Determine the (x, y) coordinate at the center of the cell enclosing the given text.  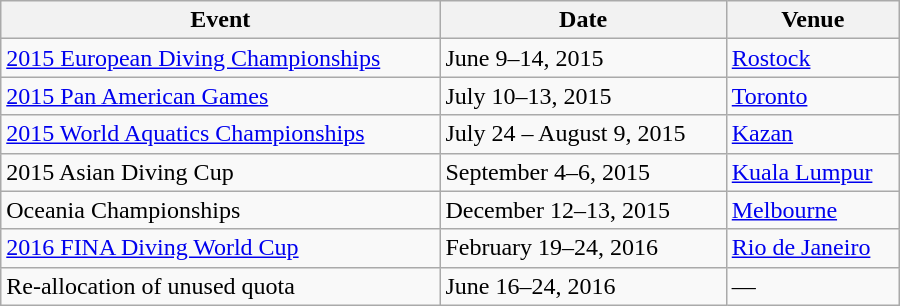
Rio de Janeiro (812, 248)
July 10–13, 2015 (583, 96)
Re-allocation of unused quota (220, 286)
— (812, 286)
2015 European Diving Championships (220, 58)
Melbourne (812, 210)
September 4–6, 2015 (583, 172)
June 9–14, 2015 (583, 58)
Venue (812, 20)
December 12–13, 2015 (583, 210)
2015 Pan American Games (220, 96)
Date (583, 20)
2016 FINA Diving World Cup (220, 248)
June 16–24, 2016 (583, 286)
February 19–24, 2016 (583, 248)
Kazan (812, 134)
2015 World Aquatics Championships (220, 134)
Kuala Lumpur (812, 172)
Toronto (812, 96)
2015 Asian Diving Cup (220, 172)
Oceania Championships (220, 210)
Event (220, 20)
Rostock (812, 58)
July 24 – August 9, 2015 (583, 134)
